Determine the [x, y] coordinate at the center of the cell enclosing the given text.  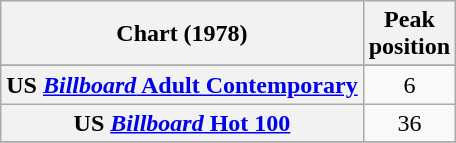
6 [409, 85]
Chart (1978) [182, 34]
US Billboard Hot 100 [182, 123]
Peakposition [409, 34]
36 [409, 123]
US Billboard Adult Contemporary [182, 85]
